Provide the [x, y] coordinate of the cell's center where the given text is located.  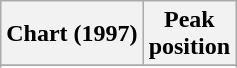
Peakposition [189, 34]
Chart (1997) [72, 34]
